Provide the [X, Y] coordinate of the cell's center where the given text is located.  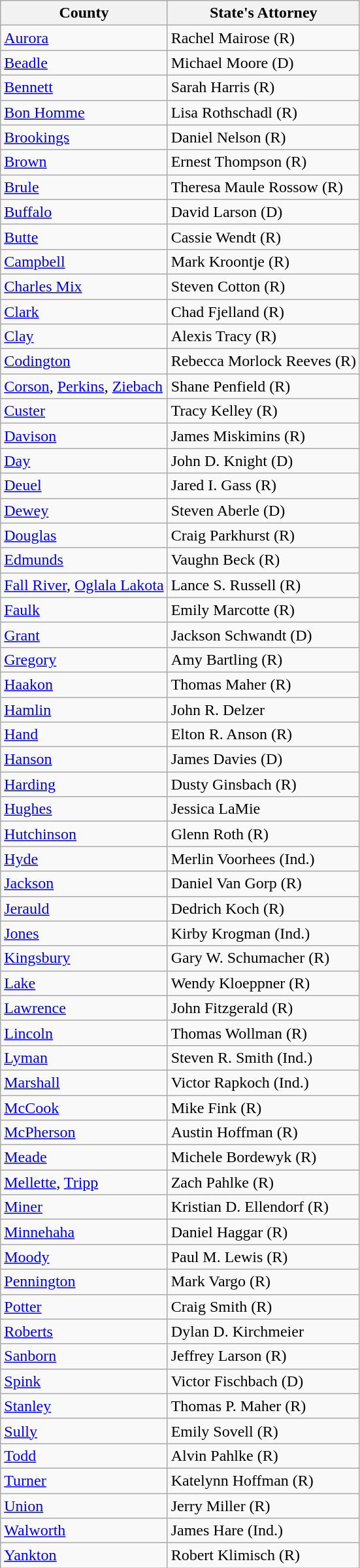
Ernest Thompson (R) [263, 162]
Roberts [84, 1331]
Day [84, 461]
Steven Cotton (R) [263, 286]
Fall River, Oglala Lakota [84, 585]
State's Attorney [263, 13]
Mike Fink (R) [263, 1108]
Clark [84, 312]
Rebecca Morlock Reeves (R) [263, 361]
James Hare (Ind.) [263, 1531]
Hutchinson [84, 834]
Lyman [84, 1058]
Edmunds [84, 560]
Faulk [84, 610]
Tracy Kelley (R) [263, 411]
James Miskimins (R) [263, 436]
Davison [84, 436]
Kingsbury [84, 958]
Haakon [84, 684]
Gary W. Schumacher (R) [263, 958]
McPherson [84, 1133]
Thomas P. Maher (R) [263, 1406]
Kristian D. Ellendorf (R) [263, 1207]
County [84, 13]
Sanborn [84, 1356]
Alvin Pahlke (R) [263, 1456]
Mark Vargo (R) [263, 1282]
Butte [84, 237]
Stanley [84, 1406]
Walworth [84, 1531]
Jerauld [84, 909]
Robert Klimisch (R) [263, 1556]
Meade [84, 1158]
Aurora [84, 38]
Jackson [84, 884]
Spink [84, 1381]
Lincoln [84, 1033]
Dedrich Koch (R) [263, 909]
Katelynn Hoffman (R) [263, 1480]
Mellette, Tripp [84, 1182]
Daniel Van Gorp (R) [263, 884]
Lance S. Russell (R) [263, 585]
Clay [84, 337]
John Fitzgerald (R) [263, 1008]
Campbell [84, 261]
Craig Smith (R) [263, 1307]
Dewey [84, 510]
Austin Hoffman (R) [263, 1133]
McCook [84, 1108]
Emily Marcotte (R) [263, 610]
Buffalo [84, 212]
Minnehaha [84, 1232]
Thomas Maher (R) [263, 684]
Marshall [84, 1082]
Michael Moore (D) [263, 63]
Sully [84, 1431]
Thomas Wollman (R) [263, 1033]
Daniel Nelson (R) [263, 137]
Pennington [84, 1282]
Michele Bordewyk (R) [263, 1158]
Victor Rapkoch (Ind.) [263, 1082]
Codington [84, 361]
Jeffrey Larson (R) [263, 1356]
Steven R. Smith (Ind.) [263, 1058]
James Davies (D) [263, 759]
Moody [84, 1257]
Glenn Roth (R) [263, 834]
Hand [84, 735]
Turner [84, 1480]
Elton R. Anson (R) [263, 735]
Hyde [84, 859]
Shane Penfield (R) [263, 386]
Charles Mix [84, 286]
Wendy Kloeppner (R) [263, 983]
Jones [84, 933]
Todd [84, 1456]
Hughes [84, 809]
Paul M. Lewis (R) [263, 1257]
Daniel Haggar (R) [263, 1232]
Emily Sovell (R) [263, 1431]
Dylan D. Kirchmeier [263, 1331]
Dusty Ginsbach (R) [263, 784]
Vaughn Beck (R) [263, 560]
Jared I. Gass (R) [263, 486]
Deuel [84, 486]
Bennett [84, 88]
Corson, Perkins, Ziebach [84, 386]
Amy Bartling (R) [263, 659]
Bon Homme [84, 112]
Steven Aberle (D) [263, 510]
Hanson [84, 759]
Union [84, 1505]
Brule [84, 187]
Mark Kroontje (R) [263, 261]
Miner [84, 1207]
Zach Pahlke (R) [263, 1182]
Craig Parkhurst (R) [263, 535]
Brown [84, 162]
Beadle [84, 63]
Potter [84, 1307]
Cassie Wendt (R) [263, 237]
Grant [84, 635]
Gregory [84, 659]
Hamlin [84, 709]
Rachel Mairose (R) [263, 38]
Custer [84, 411]
Merlin Voorhees (Ind.) [263, 859]
John R. Delzer [263, 709]
Jerry Miller (R) [263, 1505]
John D. Knight (D) [263, 461]
Jackson Schwandt (D) [263, 635]
Alexis Tracy (R) [263, 337]
Yankton [84, 1556]
Lawrence [84, 1008]
Sarah Harris (R) [263, 88]
David Larson (D) [263, 212]
Chad Fjelland (R) [263, 312]
Victor Fischbach (D) [263, 1381]
Harding [84, 784]
Jessica LaMie [263, 809]
Lisa Rothschadl (R) [263, 112]
Brookings [84, 137]
Kirby Krogman (Ind.) [263, 933]
Theresa Maule Rossow (R) [263, 187]
Lake [84, 983]
Douglas [84, 535]
